From the cell containing the given text, extract its center point as (X, Y) coordinate. 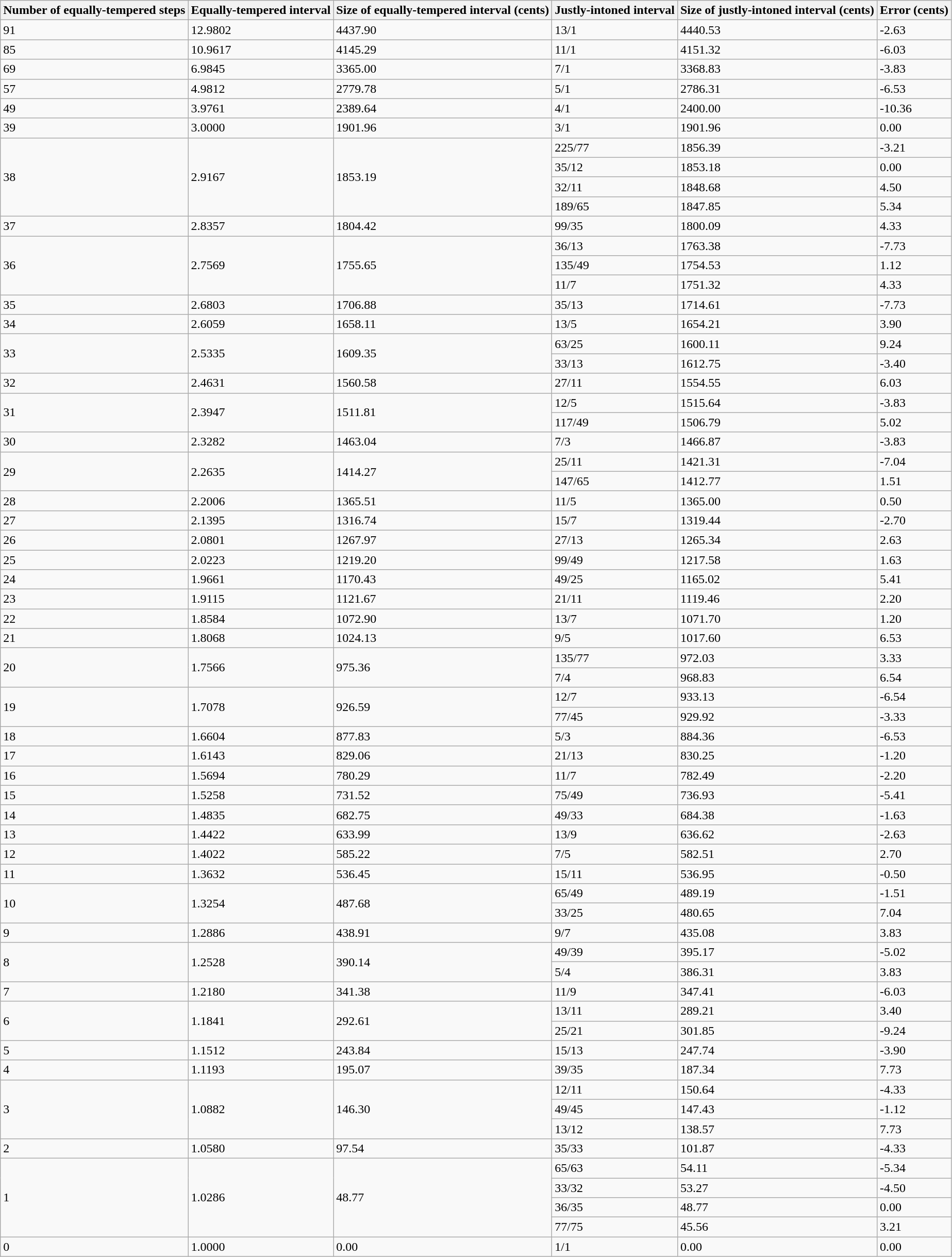
189/65 (615, 206)
347.41 (777, 991)
968.83 (777, 677)
2.3282 (261, 442)
54.11 (777, 1168)
63/25 (615, 344)
5/3 (615, 736)
480.65 (777, 913)
-5.34 (914, 1168)
1.51 (914, 481)
15/13 (615, 1050)
36/35 (615, 1208)
17 (94, 756)
3.33 (914, 658)
25/11 (615, 461)
1.7078 (261, 707)
1.4022 (261, 854)
-6.54 (914, 697)
10.9617 (261, 49)
1506.79 (777, 422)
33 (94, 354)
-1.12 (914, 1109)
35 (94, 305)
33/25 (615, 913)
975.36 (443, 668)
13/1 (615, 30)
1706.88 (443, 305)
29 (94, 471)
45.56 (777, 1227)
12.9802 (261, 30)
32 (94, 383)
30 (94, 442)
3.0000 (261, 128)
6.54 (914, 677)
135/49 (615, 266)
-3.21 (914, 147)
99/35 (615, 226)
Equally-tempered interval (261, 10)
1.4422 (261, 834)
926.59 (443, 707)
636.62 (777, 834)
187.34 (777, 1070)
4145.29 (443, 49)
1365.51 (443, 501)
39/35 (615, 1070)
884.36 (777, 736)
5/4 (615, 972)
146.30 (443, 1109)
7/3 (615, 442)
-1.51 (914, 894)
12/7 (615, 697)
1515.64 (777, 403)
33/13 (615, 363)
487.68 (443, 903)
1.2528 (261, 962)
9.24 (914, 344)
782.49 (777, 775)
301.85 (777, 1031)
1024.13 (443, 638)
-3.33 (914, 717)
2.7569 (261, 266)
-1.20 (914, 756)
1.2886 (261, 933)
-0.50 (914, 874)
585.22 (443, 854)
3/1 (615, 128)
21/11 (615, 599)
101.87 (777, 1148)
929.92 (777, 717)
0 (94, 1247)
5/1 (615, 89)
Size of equally-tempered interval (cents) (443, 10)
1600.11 (777, 344)
6.03 (914, 383)
4.50 (914, 187)
289.21 (777, 1011)
4151.32 (777, 49)
1319.44 (777, 520)
13/12 (615, 1129)
489.19 (777, 894)
15/11 (615, 874)
49/45 (615, 1109)
1072.90 (443, 619)
32/11 (615, 187)
2.5335 (261, 354)
2779.78 (443, 89)
2.20 (914, 599)
9/7 (615, 933)
13/5 (615, 324)
23 (94, 599)
829.06 (443, 756)
2.0801 (261, 540)
2.6803 (261, 305)
1658.11 (443, 324)
8 (94, 962)
57 (94, 89)
7.04 (914, 913)
5.34 (914, 206)
2 (94, 1148)
933.13 (777, 697)
25/21 (615, 1031)
49 (94, 108)
2.63 (914, 540)
1.5694 (261, 775)
2786.31 (777, 89)
395.17 (777, 952)
1.2180 (261, 991)
13/7 (615, 619)
9 (94, 933)
6 (94, 1021)
1463.04 (443, 442)
582.51 (777, 854)
16 (94, 775)
4.9812 (261, 89)
731.52 (443, 795)
6.53 (914, 638)
36/13 (615, 246)
5 (94, 1050)
243.84 (443, 1050)
Justly-intoned interval (615, 10)
37 (94, 226)
3.21 (914, 1227)
7/5 (615, 854)
1267.97 (443, 540)
21/13 (615, 756)
Size of justly-intoned interval (cents) (777, 10)
7/4 (615, 677)
684.38 (777, 815)
85 (94, 49)
49/33 (615, 815)
27/13 (615, 540)
138.57 (777, 1129)
1609.35 (443, 354)
536.45 (443, 874)
15/7 (615, 520)
736.93 (777, 795)
1.9661 (261, 580)
2389.64 (443, 108)
2.6059 (261, 324)
1.12 (914, 266)
1554.55 (777, 383)
1754.53 (777, 266)
972.03 (777, 658)
12/11 (615, 1089)
1219.20 (443, 559)
195.07 (443, 1070)
390.14 (443, 962)
1 (94, 1197)
2.1395 (261, 520)
-10.36 (914, 108)
3 (94, 1109)
3.90 (914, 324)
49/39 (615, 952)
1853.19 (443, 177)
1.20 (914, 619)
1466.87 (777, 442)
1847.85 (777, 206)
2.0223 (261, 559)
53.27 (777, 1187)
39 (94, 128)
-2.20 (914, 775)
150.64 (777, 1089)
1071.70 (777, 619)
1217.58 (777, 559)
18 (94, 736)
28 (94, 501)
1.5258 (261, 795)
1511.81 (443, 412)
4437.90 (443, 30)
386.31 (777, 972)
12/5 (615, 403)
1654.21 (777, 324)
49/25 (615, 580)
Error (cents) (914, 10)
633.99 (443, 834)
36 (94, 266)
1.0286 (261, 1197)
1755.65 (443, 266)
682.75 (443, 815)
1.1841 (261, 1021)
1714.61 (777, 305)
3.40 (914, 1011)
1751.32 (777, 285)
-3.40 (914, 363)
77/45 (615, 717)
27 (94, 520)
247.74 (777, 1050)
1.0580 (261, 1148)
1.6604 (261, 736)
1.0882 (261, 1109)
1414.27 (443, 471)
1612.75 (777, 363)
830.25 (777, 756)
11/1 (615, 49)
11/9 (615, 991)
1119.46 (777, 599)
4 (94, 1070)
147.43 (777, 1109)
11 (94, 874)
780.29 (443, 775)
26 (94, 540)
1.0000 (261, 1247)
438.91 (443, 933)
20 (94, 668)
35/12 (615, 167)
11/5 (615, 501)
5.02 (914, 422)
-2.70 (914, 520)
97.54 (443, 1148)
7 (94, 991)
2.9167 (261, 177)
35/33 (615, 1148)
5.41 (914, 580)
-1.63 (914, 815)
21 (94, 638)
13 (94, 834)
19 (94, 707)
1.63 (914, 559)
31 (94, 412)
75/49 (615, 795)
-4.50 (914, 1187)
1412.77 (777, 481)
1421.31 (777, 461)
117/49 (615, 422)
1.3254 (261, 903)
341.38 (443, 991)
1/1 (615, 1247)
2.8357 (261, 226)
1848.68 (777, 187)
292.61 (443, 1021)
1.1512 (261, 1050)
10 (94, 903)
0.50 (914, 501)
-9.24 (914, 1031)
-7.04 (914, 461)
4/1 (615, 108)
2.3947 (261, 412)
1804.42 (443, 226)
24 (94, 580)
877.83 (443, 736)
77/75 (615, 1227)
147/65 (615, 481)
3365.00 (443, 69)
1.3632 (261, 874)
1.8584 (261, 619)
1.7566 (261, 668)
-3.90 (914, 1050)
1.4835 (261, 815)
22 (94, 619)
38 (94, 177)
35/13 (615, 305)
225/77 (615, 147)
1.1193 (261, 1070)
9/5 (615, 638)
69 (94, 69)
2.2006 (261, 501)
1.6143 (261, 756)
99/49 (615, 559)
1121.67 (443, 599)
1800.09 (777, 226)
12 (94, 854)
65/63 (615, 1168)
1.9115 (261, 599)
1763.38 (777, 246)
1170.43 (443, 580)
135/77 (615, 658)
-5.02 (914, 952)
2.2635 (261, 471)
2.70 (914, 854)
7/1 (615, 69)
13/11 (615, 1011)
33/32 (615, 1187)
435.08 (777, 933)
3368.83 (777, 69)
1017.60 (777, 638)
14 (94, 815)
2.4631 (261, 383)
3.9761 (261, 108)
4440.53 (777, 30)
6.9845 (261, 69)
1853.18 (777, 167)
1856.39 (777, 147)
1560.58 (443, 383)
1.8068 (261, 638)
25 (94, 559)
1165.02 (777, 580)
536.95 (777, 874)
1365.00 (777, 501)
27/11 (615, 383)
91 (94, 30)
1265.34 (777, 540)
1316.74 (443, 520)
13/9 (615, 834)
65/49 (615, 894)
Number of equally-tempered steps (94, 10)
15 (94, 795)
-5.41 (914, 795)
2400.00 (777, 108)
34 (94, 324)
